Capture the cell that displays the provided text and extract its [x, y] central coordinate. 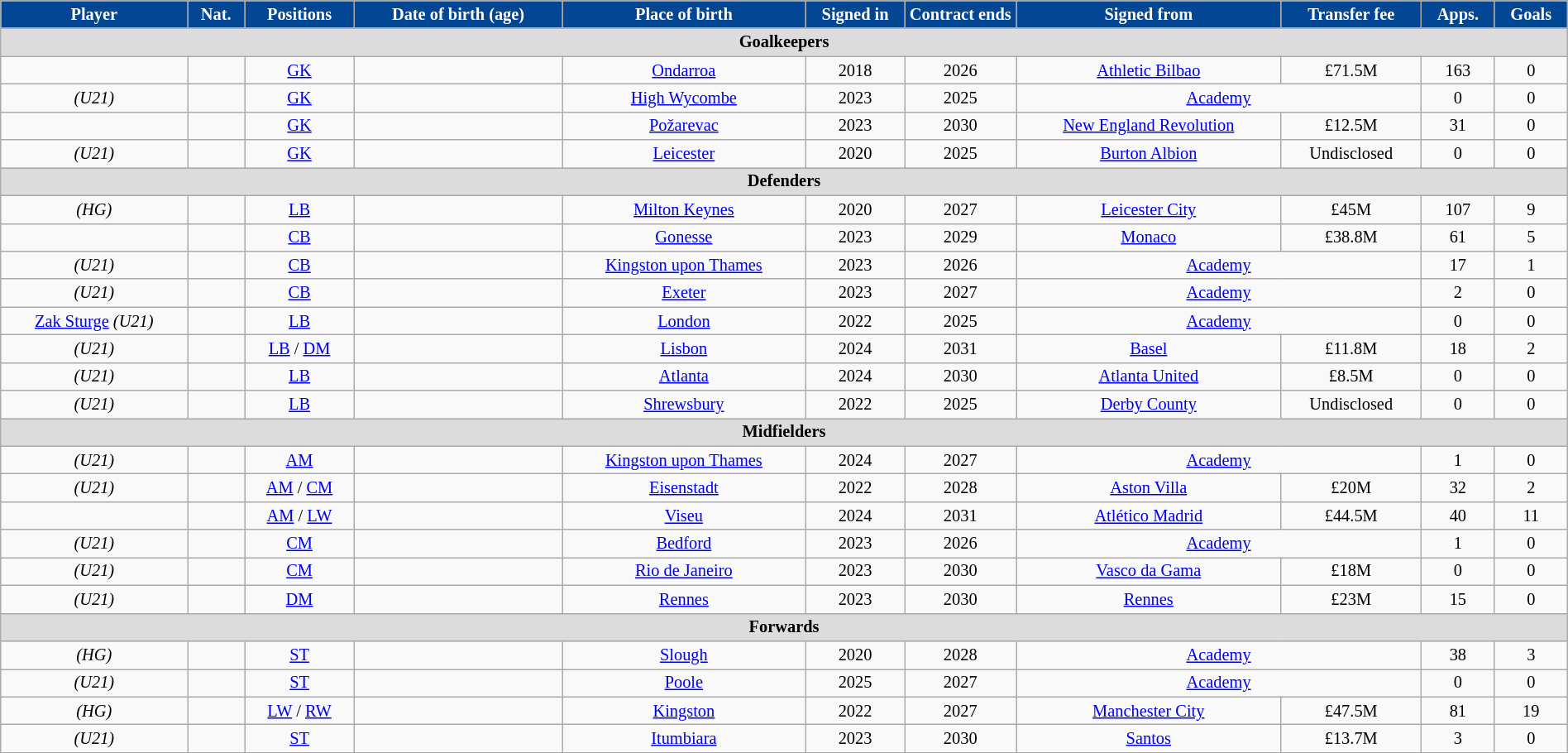
2029 [961, 237]
Poole [685, 683]
18 [1457, 348]
£71.5M [1351, 70]
Derby County [1149, 405]
Monaco [1149, 237]
17 [1457, 265]
15 [1457, 599]
Atlanta United [1149, 376]
Basel [1149, 348]
£20M [1351, 487]
£8.5M [1351, 376]
Apps. [1457, 14]
2018 [855, 70]
Zak Sturge (U21) [94, 321]
Lisbon [685, 348]
Leicester [685, 154]
5 [1531, 237]
Goals [1531, 14]
Player [94, 14]
19 [1531, 711]
Shrewsbury [685, 405]
Bedford [685, 544]
LW / RW [299, 711]
Viseu [685, 516]
Transfer fee [1351, 14]
£18M [1351, 571]
Atlanta [685, 376]
107 [1457, 209]
Rio de Janeiro [685, 571]
32 [1457, 487]
LB / DM [299, 348]
Goalkeepers [784, 42]
Forwards [784, 627]
11 [1531, 516]
Midfielders [784, 432]
Place of birth [685, 14]
Santos [1149, 738]
Signed in [855, 14]
40 [1457, 516]
Exeter [685, 293]
£44.5M [1351, 516]
Ondarroa [685, 70]
£11.8M [1351, 348]
Itumbiara [685, 738]
£47.5M [1351, 711]
AM / CM [299, 487]
DM [299, 599]
Leicester City [1149, 209]
Milton Keynes [685, 209]
Defenders [784, 181]
Atlético Madrid [1149, 516]
Aston Villa [1149, 487]
Eisenstadt [685, 487]
£12.5M [1351, 126]
Vasco da Gama [1149, 571]
Kingston [685, 711]
38 [1457, 655]
Nat. [217, 14]
Manchester City [1149, 711]
Gonesse [685, 237]
£45M [1351, 209]
Požarevac [685, 126]
Positions [299, 14]
9 [1531, 209]
Slough [685, 655]
New England Revolution [1149, 126]
163 [1457, 70]
£23M [1351, 599]
Date of birth (age) [458, 14]
Signed from [1149, 14]
£38.8M [1351, 237]
61 [1457, 237]
81 [1457, 711]
High Wycombe [685, 98]
Burton Albion [1149, 154]
Contract ends [961, 14]
London [685, 321]
AM / LW [299, 516]
31 [1457, 126]
AM [299, 460]
Athletic Bilbao [1149, 70]
£13.7M [1351, 738]
